Detect which cell encompasses the target text, then output its [x, y] center coordinate. 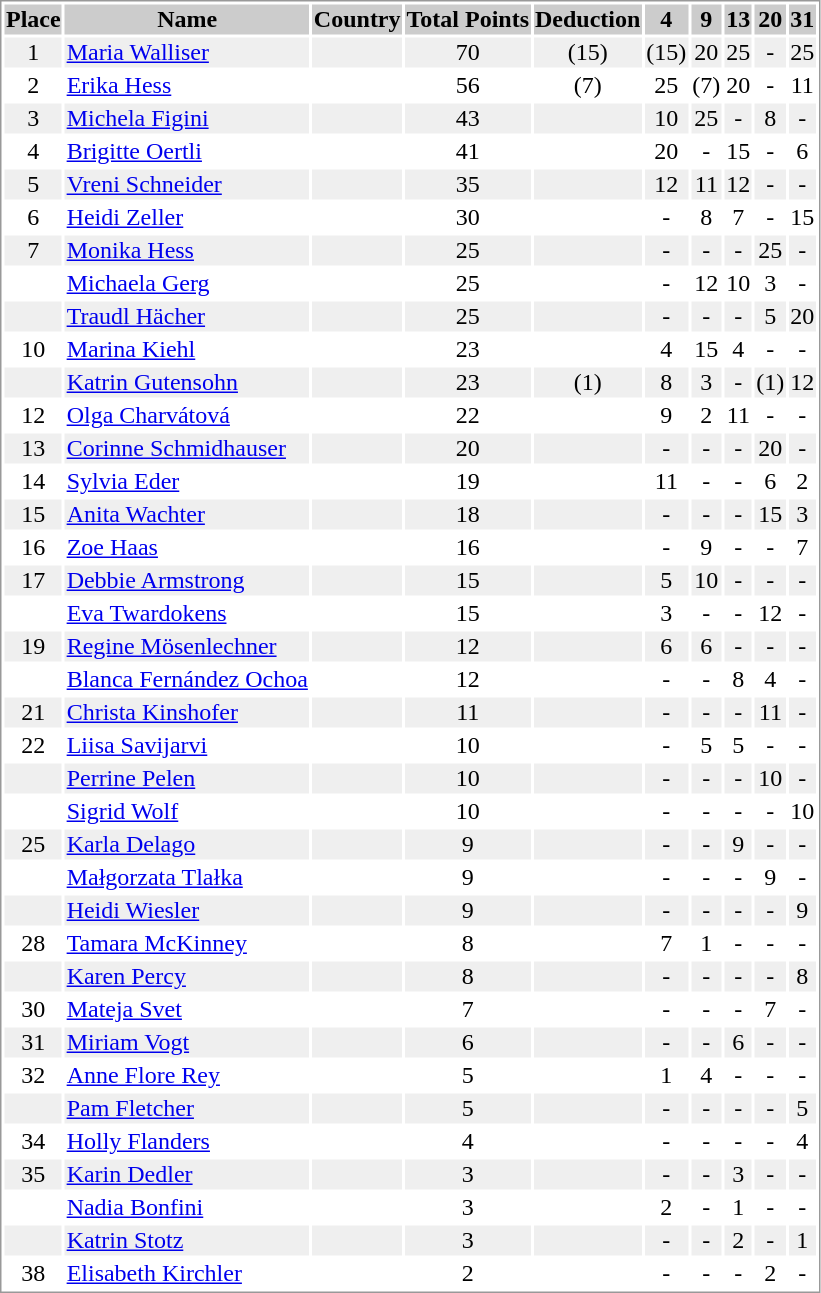
Monika Hess [187, 251]
Heidi Wiesler [187, 911]
17 [33, 581]
Marina Kiehl [187, 349]
Country [357, 19]
Traudl Hächer [187, 317]
Elisabeth Kirchler [187, 1273]
70 [468, 53]
32 [33, 1075]
Deduction [588, 19]
14 [33, 481]
Katrin Gutensohn [187, 383]
Sigrid Wolf [187, 811]
Debbie Armstrong [187, 581]
Total Points [468, 19]
Eva Twardokens [187, 613]
Karin Dedler [187, 1175]
Brigitte Oertli [187, 151]
Holly Flanders [187, 1141]
Zoe Haas [187, 547]
Tamara McKinney [187, 943]
Karen Percy [187, 977]
18 [468, 515]
Vreni Schneider [187, 185]
Anne Flore Rey [187, 1075]
Michaela Gerg [187, 283]
43 [468, 119]
Name [187, 19]
Liisa Savijarvi [187, 745]
34 [33, 1141]
38 [33, 1273]
Michela Figini [187, 119]
Pam Fletcher [187, 1109]
Mateja Svet [187, 1009]
Sylvia Eder [187, 481]
Olga Charvátová [187, 415]
Katrin Stotz [187, 1241]
Maria Walliser [187, 53]
56 [468, 85]
Regine Mösenlechner [187, 647]
Karla Delago [187, 845]
Christa Kinshofer [187, 713]
Blanca Fernández Ochoa [187, 679]
Erika Hess [187, 85]
28 [33, 943]
Corinne Schmidhauser [187, 449]
Nadia Bonfini [187, 1207]
Anita Wachter [187, 515]
Heidi Zeller [187, 217]
21 [33, 713]
Perrine Pelen [187, 779]
Place [33, 19]
Małgorzata Tlałka [187, 877]
41 [468, 151]
Miriam Vogt [187, 1043]
